Return (x, y) of the center of cell containing provided text 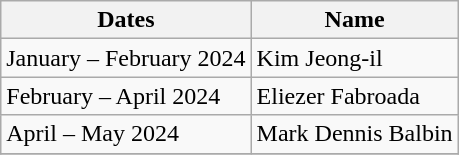
April – May 2024 (126, 134)
Dates (126, 20)
Kim Jeong-il (354, 58)
Eliezer Fabroada (354, 96)
February – April 2024 (126, 96)
Mark Dennis Balbin (354, 134)
January – February 2024 (126, 58)
Name (354, 20)
